Extract the (x, y) coordinate from the center of the cell holding the provided text.  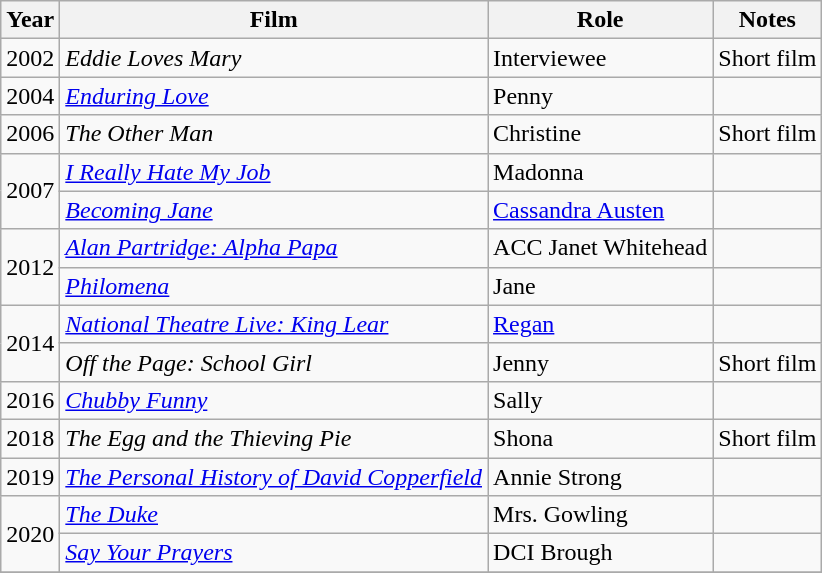
Regan (600, 324)
Enduring Love (274, 96)
Role (600, 20)
DCI Brough (600, 553)
Say Your Prayers (274, 553)
Jane (600, 286)
Cassandra Austen (600, 210)
Notes (768, 20)
2002 (30, 58)
Alan Partridge: Alpha Papa (274, 248)
Christine (600, 134)
2020 (30, 534)
Madonna (600, 172)
National Theatre Live: King Lear (274, 324)
2007 (30, 191)
Annie Strong (600, 477)
Jenny (600, 362)
2004 (30, 96)
2012 (30, 267)
Eddie Loves Mary (274, 58)
2014 (30, 343)
Chubby Funny (274, 400)
Film (274, 20)
The Other Man (274, 134)
The Personal History of David Copperfield (274, 477)
Interviewee (600, 58)
Mrs. Gowling (600, 515)
2019 (30, 477)
Year (30, 20)
I Really Hate My Job (274, 172)
Sally (600, 400)
The Duke (274, 515)
2016 (30, 400)
ACC Janet Whitehead (600, 248)
Shona (600, 438)
2006 (30, 134)
Becoming Jane (274, 210)
The Egg and the Thieving Pie (274, 438)
Philomena (274, 286)
2018 (30, 438)
Off the Page: School Girl (274, 362)
Penny (600, 96)
